From the cell containing the given text, extract its center point as [x, y] coordinate. 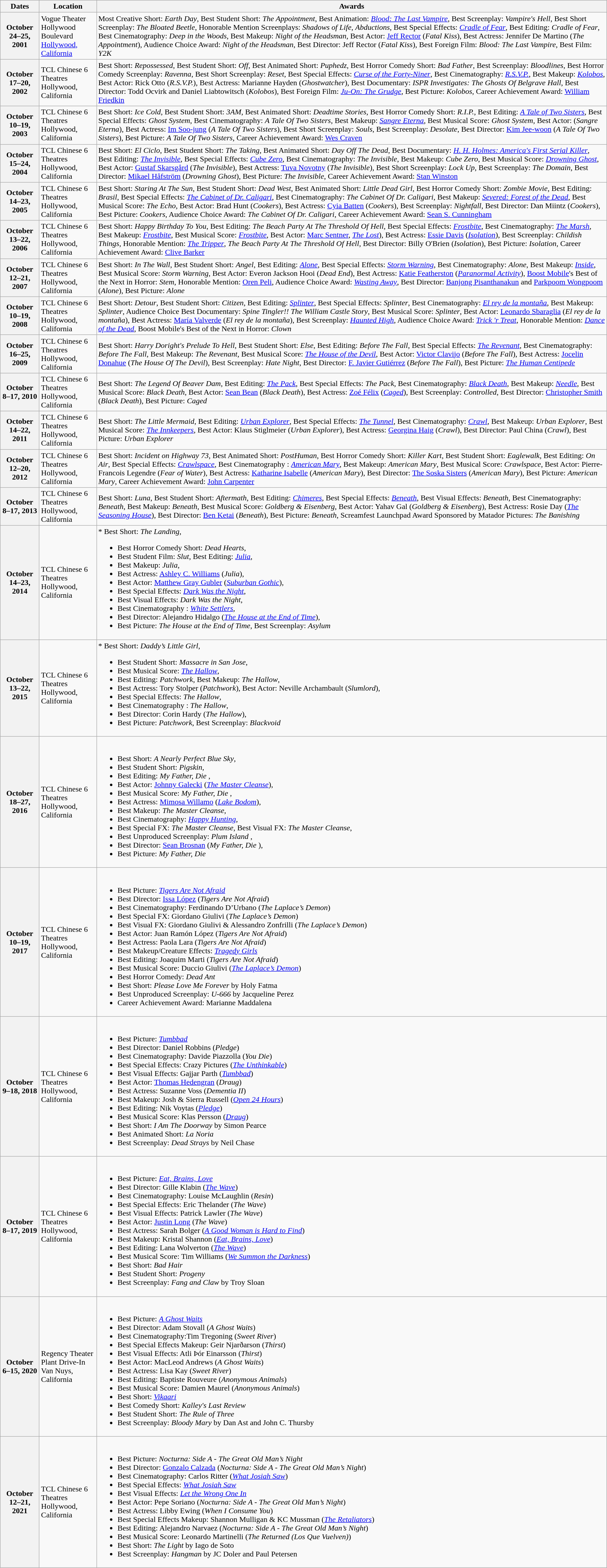
October 13–22, 2006 [20, 240]
October 17–20, 2002 [20, 83]
October 12–21, 2021 [20, 1502]
October 6–15, 2020 [20, 1367]
October 24–25, 2001 [20, 36]
October 8–17, 2013 [20, 507]
October 12–20, 2012 [20, 468]
Vogue Theater Hollywood BoulevardHollywood, California [68, 36]
October 10–19, 2017 [20, 942]
October 9–18, 2018 [20, 1087]
October 10–19, 2008 [20, 316]
Regency Theater Plant Drive-InVan Nuys, California [68, 1367]
October 12–21, 2007 [20, 277]
October 8–17, 2019 [20, 1226]
October 15–24, 2004 [20, 163]
October 14–22, 2011 [20, 430]
October 16–25, 2009 [20, 354]
October 13–22, 2015 [20, 688]
Awards [352, 6]
Dates [20, 6]
October 14–23, 2014 [20, 583]
October 10–19, 2003 [20, 125]
October 14–23, 2005 [20, 201]
October 18–27, 2016 [20, 802]
October 8–17, 2010 [20, 392]
Location [68, 6]
